Determine the (X, Y) coordinate at the center of the cell enclosing the given text.  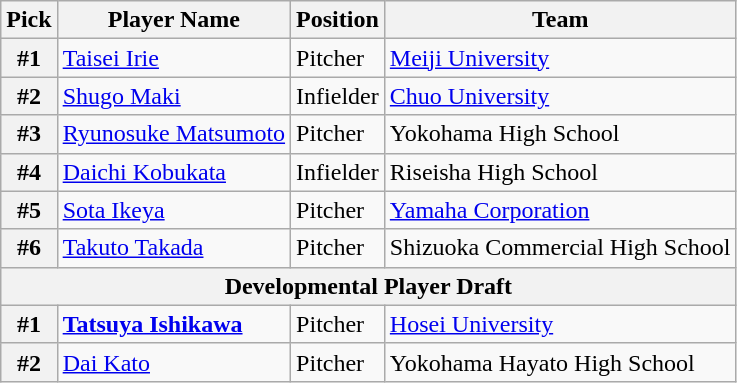
Riseisha High School (560, 172)
Taisei Irie (174, 58)
Dai Kato (174, 362)
Shizuoka Commercial High School (560, 248)
Developmental Player Draft (368, 286)
Yamaha Corporation (560, 210)
#6 (29, 248)
Chuo University (560, 96)
Tatsuya Ishikawa (174, 324)
Daichi Kobukata (174, 172)
Ryunosuke Matsumoto (174, 134)
Yokohama High School (560, 134)
#5 (29, 210)
Meiji University (560, 58)
Hosei University (560, 324)
#3 (29, 134)
Takuto Takada (174, 248)
Player Name (174, 20)
Team (560, 20)
Yokohama Hayato High School (560, 362)
#4 (29, 172)
Pick (29, 20)
Shugo Maki (174, 96)
Position (338, 20)
Sota Ikeya (174, 210)
